Identify which cell holds the provided text, then report its (X, Y) central coordinate. 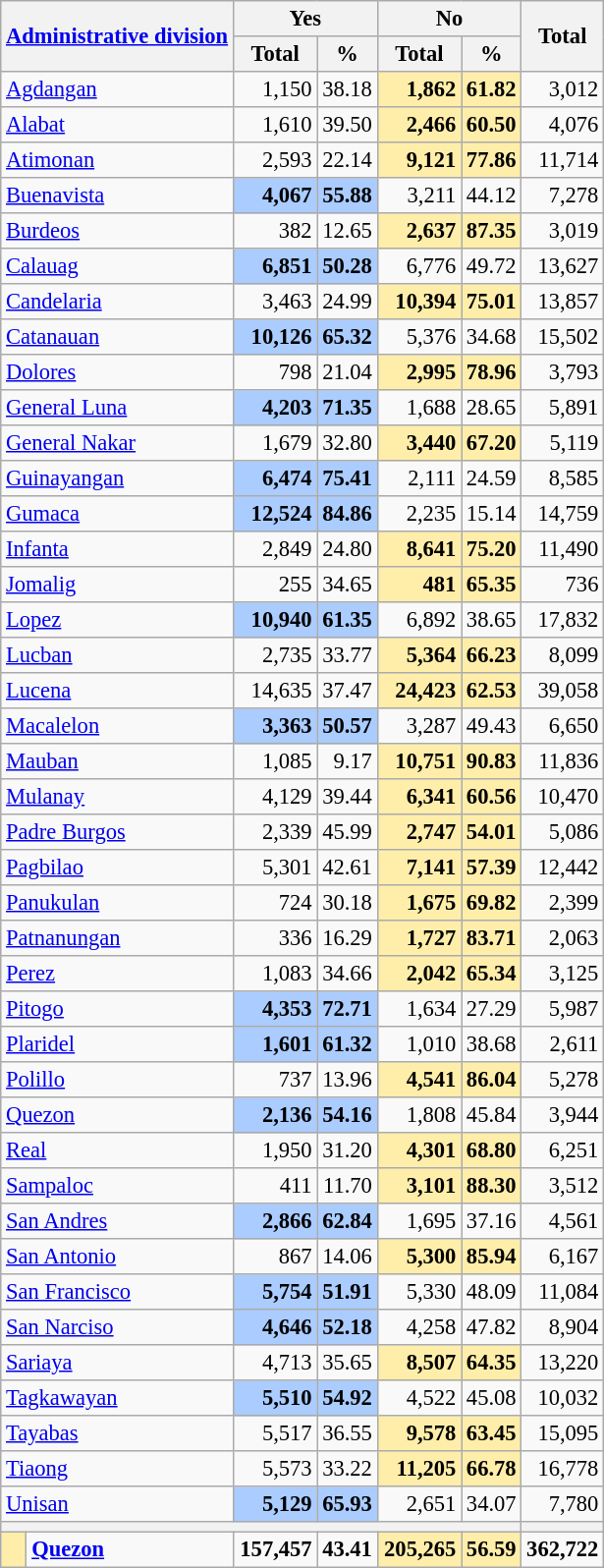
4,301 (419, 1150)
3,512 (563, 1186)
11.70 (348, 1186)
50.57 (348, 726)
2,235 (419, 514)
77.86 (491, 160)
7,141 (419, 868)
Buenavista (118, 196)
4,258 (419, 1327)
65.34 (491, 974)
35.65 (348, 1363)
724 (275, 903)
1,675 (419, 903)
16,778 (563, 1469)
Alabat (118, 125)
37.47 (348, 691)
16.29 (348, 938)
736 (563, 585)
4,646 (275, 1327)
336 (275, 938)
1,610 (275, 125)
87.35 (491, 231)
33.22 (348, 1469)
21.04 (348, 372)
2,651 (419, 1504)
83.71 (491, 938)
5,573 (275, 1469)
2,593 (275, 160)
12.65 (348, 231)
481 (419, 585)
2,866 (275, 1221)
72.71 (348, 1009)
24.99 (348, 302)
28.65 (491, 408)
Real (118, 1150)
38.18 (348, 89)
5,129 (275, 1504)
34.68 (491, 337)
6,251 (563, 1150)
12,524 (275, 514)
34.66 (348, 974)
5,987 (563, 1009)
2,136 (275, 1115)
2,063 (563, 938)
10,940 (275, 620)
33.77 (348, 655)
34.07 (491, 1504)
Pagbilao (118, 868)
2,111 (419, 478)
2,849 (275, 549)
4,353 (275, 1009)
San Andres (118, 1221)
67.20 (491, 443)
65.35 (491, 585)
36.55 (348, 1433)
30.18 (348, 903)
4,522 (419, 1398)
4,713 (275, 1363)
44.12 (491, 196)
1,010 (419, 1044)
6,650 (563, 726)
39,058 (563, 691)
Patnanungan (118, 938)
3,793 (563, 372)
6,776 (419, 266)
27.29 (491, 1009)
54.01 (491, 832)
60.56 (491, 797)
49.72 (491, 266)
737 (275, 1080)
5,891 (563, 408)
62.53 (491, 691)
Mulanay (118, 797)
39.44 (348, 797)
1,862 (419, 89)
2,735 (275, 655)
3,287 (419, 726)
2,611 (563, 1044)
5,364 (419, 655)
56.59 (491, 1549)
54.92 (348, 1398)
2,466 (419, 125)
84.86 (348, 514)
7,278 (563, 196)
10,394 (419, 302)
10,032 (563, 1398)
24,423 (419, 691)
60.50 (491, 125)
3,463 (275, 302)
2,995 (419, 372)
5,300 (419, 1257)
San Francisco (118, 1292)
42.61 (348, 868)
65.32 (348, 337)
Polillo (118, 1080)
5,278 (563, 1080)
85.94 (491, 1257)
Guinayangan (118, 478)
General Nakar (118, 443)
13,220 (563, 1363)
382 (275, 231)
6,474 (275, 478)
62.84 (348, 1221)
Tagkawayan (118, 1398)
3,101 (419, 1186)
24.80 (348, 549)
General Luna (118, 408)
2,339 (275, 832)
8,585 (563, 478)
14,759 (563, 514)
411 (275, 1186)
50.28 (348, 266)
4,541 (419, 1080)
1,150 (275, 89)
9,578 (419, 1433)
13.96 (348, 1080)
66.78 (491, 1469)
5,119 (563, 443)
39.50 (348, 125)
8,099 (563, 655)
38.68 (491, 1044)
34.65 (348, 585)
1,083 (275, 974)
17,832 (563, 620)
3,211 (419, 196)
Perez (118, 974)
Lopez (118, 620)
1,808 (419, 1115)
No (450, 19)
Unisan (118, 1504)
205,265 (419, 1549)
5,517 (275, 1433)
88.30 (491, 1186)
4,203 (275, 408)
57.39 (491, 868)
Tiaong (118, 1469)
5,301 (275, 868)
55.88 (348, 196)
Catanauan (118, 337)
Agdangan (118, 89)
Tayabas (118, 1433)
45.84 (491, 1115)
Mauban (118, 761)
49.43 (491, 726)
5,330 (419, 1292)
Candelaria (118, 302)
47.82 (491, 1327)
13,627 (563, 266)
15,095 (563, 1433)
2,042 (419, 974)
1,601 (275, 1044)
45.99 (348, 832)
14,635 (275, 691)
5,086 (563, 832)
3,440 (419, 443)
65.93 (348, 1504)
78.96 (491, 372)
Gumaca (118, 514)
22.14 (348, 160)
Macalelon (118, 726)
6,851 (275, 266)
Yes (304, 19)
San Antonio (118, 1257)
1,950 (275, 1150)
1,695 (419, 1221)
90.83 (491, 761)
8,904 (563, 1327)
255 (275, 585)
69.82 (491, 903)
15.14 (491, 514)
52.18 (348, 1327)
3,012 (563, 89)
54.16 (348, 1115)
Administrative division (118, 36)
2,399 (563, 903)
Sampaloc (118, 1186)
3,019 (563, 231)
5,510 (275, 1398)
Burdeos (118, 231)
37.16 (491, 1221)
10,751 (419, 761)
1,727 (419, 938)
14.06 (348, 1257)
1,085 (275, 761)
32.80 (348, 443)
867 (275, 1257)
86.04 (491, 1080)
10,470 (563, 797)
38.65 (491, 620)
8,507 (419, 1363)
63.45 (491, 1433)
157,457 (275, 1549)
San Narciso (118, 1327)
1,679 (275, 443)
7,780 (563, 1504)
2,637 (419, 231)
362,722 (563, 1549)
10,126 (275, 337)
48.09 (491, 1292)
24.59 (491, 478)
Lucban (118, 655)
61.32 (348, 1044)
12,442 (563, 868)
1,688 (419, 408)
66.23 (491, 655)
Jomalig (118, 585)
5,754 (275, 1292)
75.41 (348, 478)
11,205 (419, 1469)
Panukulan (118, 903)
Padre Burgos (118, 832)
6,341 (419, 797)
Atimonan (118, 160)
43.41 (348, 1549)
2,747 (419, 832)
Infanta (118, 549)
Sariaya (118, 1363)
45.08 (491, 1398)
4,561 (563, 1221)
3,363 (275, 726)
75.01 (491, 302)
6,892 (419, 620)
75.20 (491, 549)
11,714 (563, 160)
798 (275, 372)
Lucena (118, 691)
71.35 (348, 408)
13,857 (563, 302)
5,376 (419, 337)
4,067 (275, 196)
1,634 (419, 1009)
51.91 (348, 1292)
6,167 (563, 1257)
11,084 (563, 1292)
8,641 (419, 549)
61.35 (348, 620)
3,944 (563, 1115)
11,836 (563, 761)
15,502 (563, 337)
Dolores (118, 372)
68.80 (491, 1150)
9,121 (419, 160)
Calauag (118, 266)
4,076 (563, 125)
3,125 (563, 974)
31.20 (348, 1150)
4,129 (275, 797)
11,490 (563, 549)
9.17 (348, 761)
61.82 (491, 89)
Pitogo (118, 1009)
64.35 (491, 1363)
Plaridel (118, 1044)
